Pinpoint the cell where the given text exists, returning its (x, y) midpoint coordinate. 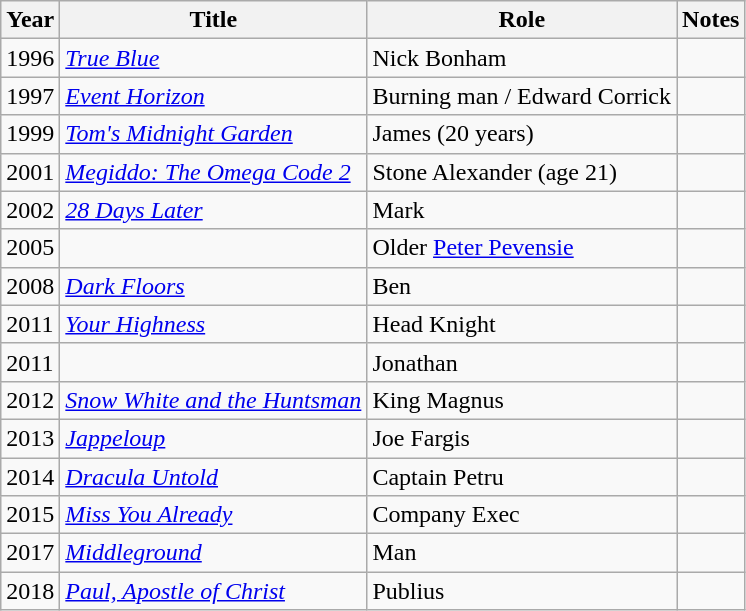
Tom's Midnight Garden (214, 134)
Jonathan (522, 362)
Publius (522, 591)
Company Exec (522, 515)
Man (522, 553)
Middleground (214, 553)
2013 (30, 438)
Captain Petru (522, 477)
Head Knight (522, 324)
Dark Floors (214, 286)
2012 (30, 400)
Paul, Apostle of Christ (214, 591)
Role (522, 20)
Title (214, 20)
Mark (522, 210)
Miss You Already (214, 515)
Joe Fargis (522, 438)
Burning man / Edward Corrick (522, 96)
Notes (711, 20)
True Blue (214, 58)
2015 (30, 515)
Nick Bonham (522, 58)
2008 (30, 286)
2001 (30, 172)
Year (30, 20)
Dracula Untold (214, 477)
James (20 years) (522, 134)
Megiddo: The Omega Code 2 (214, 172)
King Magnus (522, 400)
Stone Alexander (age 21) (522, 172)
Snow White and the Huntsman (214, 400)
1996 (30, 58)
2002 (30, 210)
Jappeloup (214, 438)
2014 (30, 477)
28 Days Later (214, 210)
1997 (30, 96)
2018 (30, 591)
Your Highness (214, 324)
2005 (30, 248)
Event Horizon (214, 96)
Older Peter Pevensie (522, 248)
Ben (522, 286)
2017 (30, 553)
1999 (30, 134)
